From the cell containing the given text, extract its center point as (x, y) coordinate. 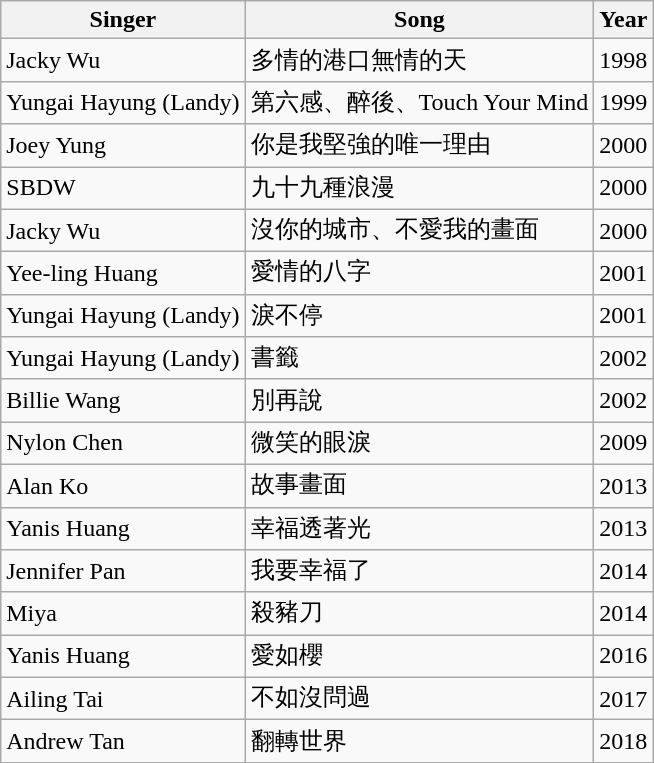
2018 (624, 742)
故事畫面 (420, 486)
多情的港口無情的天 (420, 60)
淚不停 (420, 316)
幸福透著光 (420, 528)
微笑的眼淚 (420, 444)
Alan Ko (123, 486)
Jennifer Pan (123, 572)
沒你的城市、不愛我的畫面 (420, 230)
愛如櫻 (420, 656)
2017 (624, 698)
2009 (624, 444)
2016 (624, 656)
別再說 (420, 400)
我要幸福了 (420, 572)
Nylon Chen (123, 444)
Year (624, 20)
Singer (123, 20)
Billie Wang (123, 400)
Song (420, 20)
愛情的八字 (420, 274)
1998 (624, 60)
Yee-ling Huang (123, 274)
九十九種浪漫 (420, 188)
Andrew Tan (123, 742)
Joey Yung (123, 146)
不如沒問過 (420, 698)
你是我堅強的唯一理由 (420, 146)
殺豬刀 (420, 614)
第六感、醉後、Touch Your Mind (420, 102)
1999 (624, 102)
SBDW (123, 188)
Miya (123, 614)
翻轉世界 (420, 742)
Ailing Tai (123, 698)
書籤 (420, 358)
